Search for the cell housing the specified text and yield its [x, y] center coordinate. 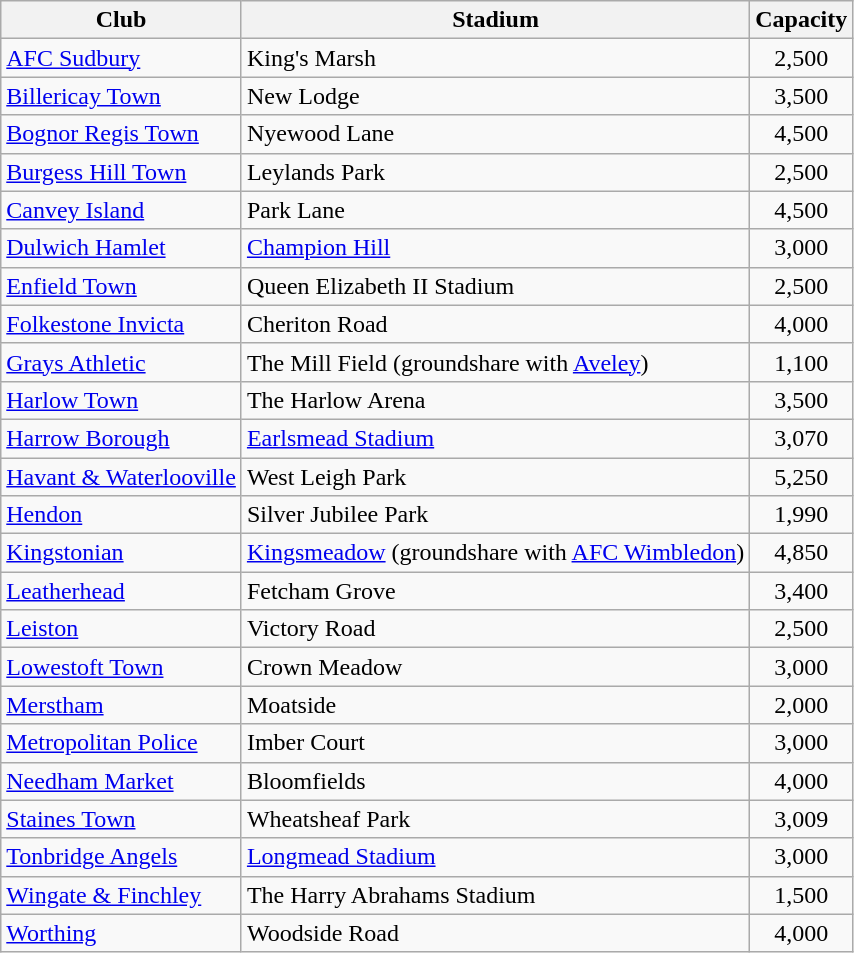
Metropolitan Police [122, 743]
Moatside [495, 705]
Billericay Town [122, 96]
Hendon [122, 515]
Silver Jubilee Park [495, 515]
1,100 [802, 362]
Enfield Town [122, 286]
Fetcham Grove [495, 591]
Havant & Waterlooville [122, 477]
Harrow Borough [122, 438]
Imber Court [495, 743]
Dulwich Hamlet [122, 248]
Crown Meadow [495, 667]
Queen Elizabeth II Stadium [495, 286]
The Harlow Arena [495, 400]
5,250 [802, 477]
Bognor Regis Town [122, 134]
AFC Sudbury [122, 58]
West Leigh Park [495, 477]
Nyewood Lane [495, 134]
2,000 [802, 705]
Club [122, 20]
The Mill Field (groundshare with Aveley) [495, 362]
3,009 [802, 819]
Worthing [122, 933]
Leiston [122, 629]
The Harry Abrahams Stadium [495, 895]
Champion Hill [495, 248]
Staines Town [122, 819]
1,990 [802, 515]
Needham Market [122, 781]
1,500 [802, 895]
4,850 [802, 553]
Lowestoft Town [122, 667]
Harlow Town [122, 400]
Leatherhead [122, 591]
Grays Athletic [122, 362]
3,400 [802, 591]
Earlsmead Stadium [495, 438]
Canvey Island [122, 210]
King's Marsh [495, 58]
Kingsmeadow (groundshare with AFC Wimbledon) [495, 553]
Victory Road [495, 629]
Woodside Road [495, 933]
Wingate & Finchley [122, 895]
New Lodge [495, 96]
Tonbridge Angels [122, 857]
Wheatsheaf Park [495, 819]
Park Lane [495, 210]
Cheriton Road [495, 324]
Merstham [122, 705]
Folkestone Invicta [122, 324]
Capacity [802, 20]
3,070 [802, 438]
Stadium [495, 20]
Bloomfields [495, 781]
Leylands Park [495, 172]
Kingstonian [122, 553]
Burgess Hill Town [122, 172]
Longmead Stadium [495, 857]
